Identify which cell holds the provided text, then report its (X, Y) central coordinate. 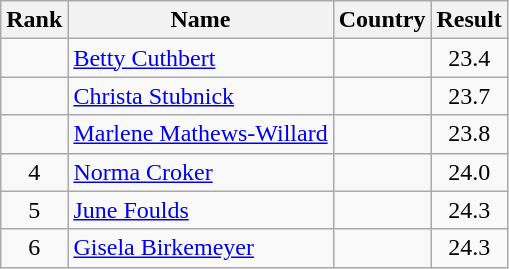
Marlene Mathews-Willard (200, 134)
24.0 (469, 172)
Country (382, 20)
23.8 (469, 134)
4 (34, 172)
5 (34, 210)
Gisela Birkemeyer (200, 248)
Norma Croker (200, 172)
June Foulds (200, 210)
23.7 (469, 96)
Christa Stubnick (200, 96)
23.4 (469, 58)
Result (469, 20)
Rank (34, 20)
Name (200, 20)
Betty Cuthbert (200, 58)
6 (34, 248)
